For the text-containing cell, return its midpoint in [x, y] coordinate format. 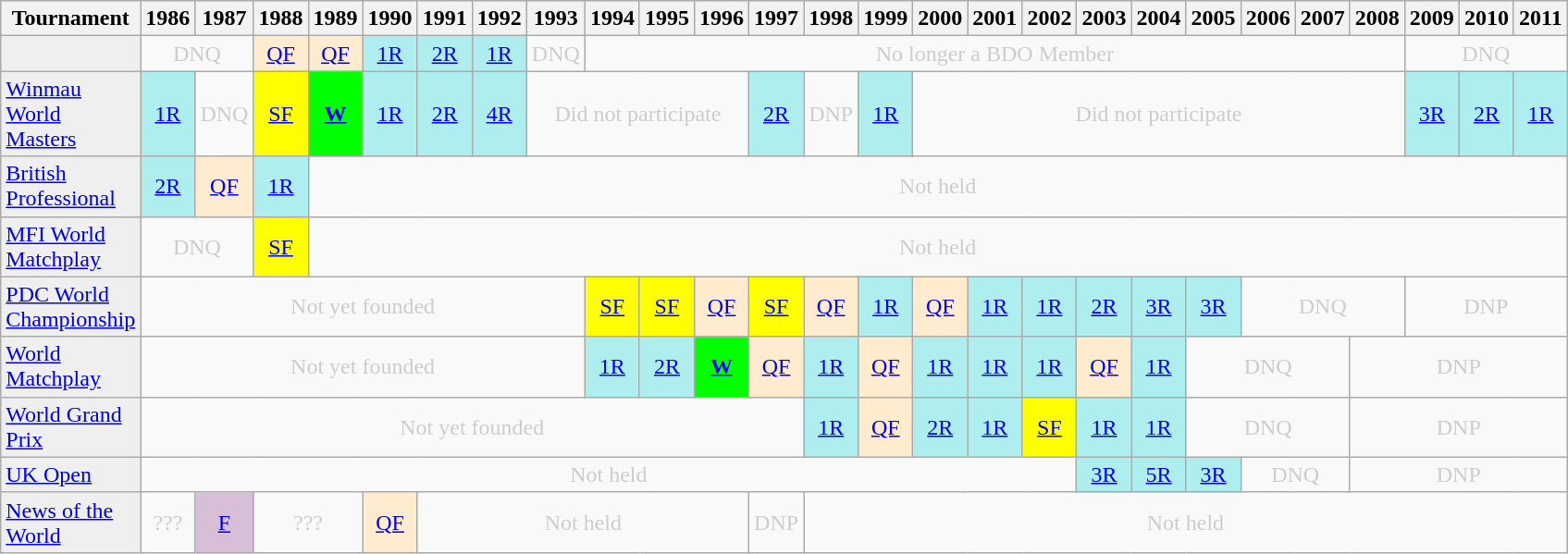
MFI World Matchplay [70, 246]
2000 [940, 18]
News of the World [70, 522]
2009 [1432, 18]
1999 [886, 18]
No longer a BDO Member [994, 54]
1988 [281, 18]
1993 [555, 18]
2008 [1377, 18]
2002 [1049, 18]
F [224, 522]
1995 [666, 18]
World Grand Prix [70, 427]
PDC World Championship [70, 307]
1989 [335, 18]
Winmau World Masters [70, 114]
World Matchplay [70, 366]
1992 [500, 18]
2003 [1105, 18]
2010 [1486, 18]
British Professional [70, 187]
1997 [777, 18]
1986 [168, 18]
4R [500, 114]
1994 [612, 18]
1998 [831, 18]
1991 [444, 18]
2001 [995, 18]
2011 [1540, 18]
5R [1158, 474]
2005 [1214, 18]
UK Open [70, 474]
1990 [390, 18]
2004 [1158, 18]
2007 [1323, 18]
1987 [224, 18]
2006 [1267, 18]
1996 [722, 18]
Tournament [70, 18]
